Locate the cell with the specified text and output its [x, y] center coordinate. 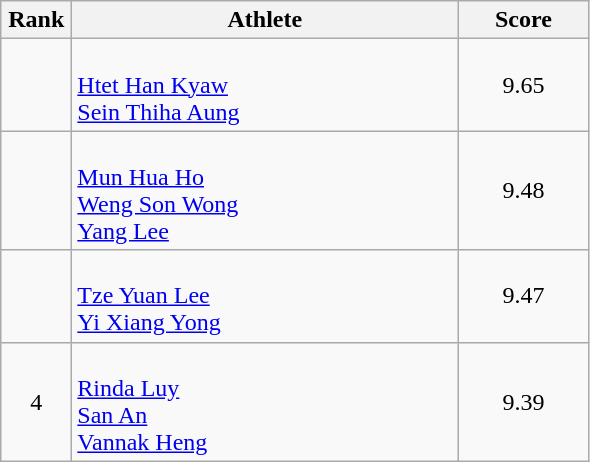
9.65 [524, 85]
9.39 [524, 402]
Rank [36, 20]
Score [524, 20]
Athlete [265, 20]
9.47 [524, 296]
4 [36, 402]
Rinda LuySan AnVannak Heng [265, 402]
9.48 [524, 190]
Htet Han KyawSein Thiha Aung [265, 85]
Tze Yuan LeeYi Xiang Yong [265, 296]
Mun Hua HoWeng Son WongYang Lee [265, 190]
